Search for the cell housing the specified text and yield its (x, y) center coordinate. 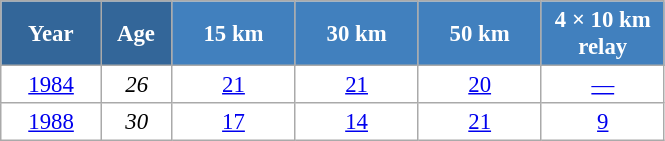
30 (136, 122)
9 (602, 122)
Year (52, 34)
Age (136, 34)
1988 (52, 122)
1984 (52, 85)
17 (234, 122)
26 (136, 85)
— (602, 85)
4 × 10 km relay (602, 34)
20 (480, 85)
14 (356, 122)
15 km (234, 34)
30 km (356, 34)
50 km (480, 34)
